Determine the (x, y) coordinate at the center of the cell enclosing the given text.  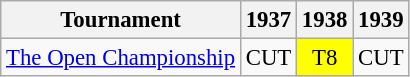
1938 (325, 20)
1939 (381, 20)
1937 (268, 20)
The Open Championship (121, 58)
Tournament (121, 20)
T8 (325, 58)
